Capture the cell that displays the provided text and extract its [X, Y] central coordinate. 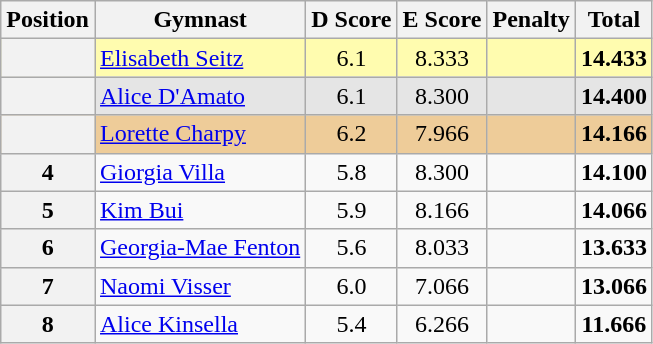
5.6 [352, 248]
14.400 [614, 96]
6 [48, 248]
5.8 [352, 172]
Alice Kinsella [200, 324]
4 [48, 172]
8.333 [442, 58]
8 [48, 324]
14.066 [614, 210]
Gymnast [200, 20]
6.0 [352, 286]
Penalty [531, 20]
Giorgia Villa [200, 172]
6.266 [442, 324]
Georgia-Mae Fenton [200, 248]
7.066 [442, 286]
Position [48, 20]
Alice D'Amato [200, 96]
14.166 [614, 134]
E Score [442, 20]
Kim Bui [200, 210]
5.9 [352, 210]
6.2 [352, 134]
8.166 [442, 210]
5.4 [352, 324]
Total [614, 20]
7.966 [442, 134]
13.633 [614, 248]
Naomi Visser [200, 286]
Elisabeth Seitz [200, 58]
14.433 [614, 58]
7 [48, 286]
Lorette Charpy [200, 134]
13.066 [614, 286]
D Score [352, 20]
14.100 [614, 172]
11.666 [614, 324]
5 [48, 210]
8.033 [442, 248]
